Search for the cell housing the specified text and yield its [X, Y] center coordinate. 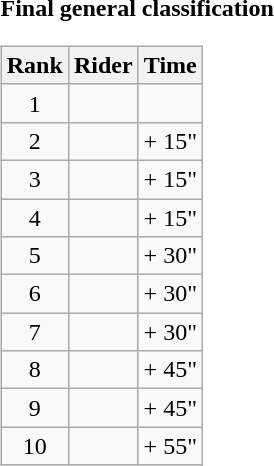
9 [34, 408]
6 [34, 294]
Time [170, 65]
4 [34, 217]
Rider [103, 65]
3 [34, 179]
8 [34, 370]
2 [34, 141]
1 [34, 103]
+ 55" [170, 446]
5 [34, 256]
Rank [34, 65]
10 [34, 446]
7 [34, 332]
